Capture the cell that displays the provided text and extract its [x, y] central coordinate. 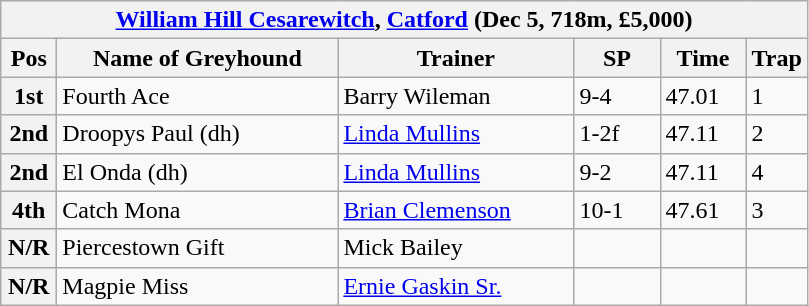
Brian Clemenson [456, 210]
47.01 [703, 96]
Trap [776, 58]
10-1 [617, 210]
Name of Greyhound [198, 58]
Catch Mona [198, 210]
Barry Wileman [456, 96]
SP [617, 58]
4th [29, 210]
1 [776, 96]
9-4 [617, 96]
3 [776, 210]
1st [29, 96]
Mick Bailey [456, 248]
9-2 [617, 172]
Ernie Gaskin Sr. [456, 286]
Droopys Paul (dh) [198, 134]
El Onda (dh) [198, 172]
Trainer [456, 58]
1-2f [617, 134]
Time [703, 58]
2 [776, 134]
William Hill Cesarewitch, Catford (Dec 5, 718m, £5,000) [404, 20]
Fourth Ace [198, 96]
47.61 [703, 210]
Pos [29, 58]
Piercestown Gift [198, 248]
4 [776, 172]
Magpie Miss [198, 286]
